Pinpoint the cell where the given text exists, returning its (X, Y) midpoint coordinate. 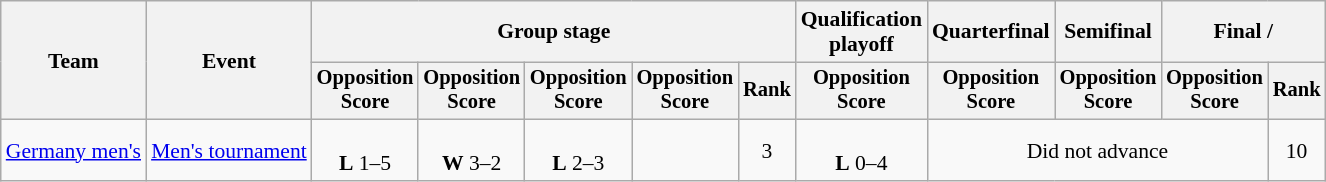
Event (229, 60)
L 0–4 (862, 150)
Quarterfinal (991, 32)
Team (74, 60)
10 (1297, 150)
L 1–5 (366, 150)
Group stage (554, 32)
Germany men's (74, 150)
Did not advance (1098, 150)
3 (767, 150)
L 2–3 (578, 150)
W 3–2 (472, 150)
Qualificationplayoff (862, 32)
Final / (1243, 32)
Semifinal (1108, 32)
Men's tournament (229, 150)
